Determine the (x, y) coordinate at the center of the cell enclosing the given text.  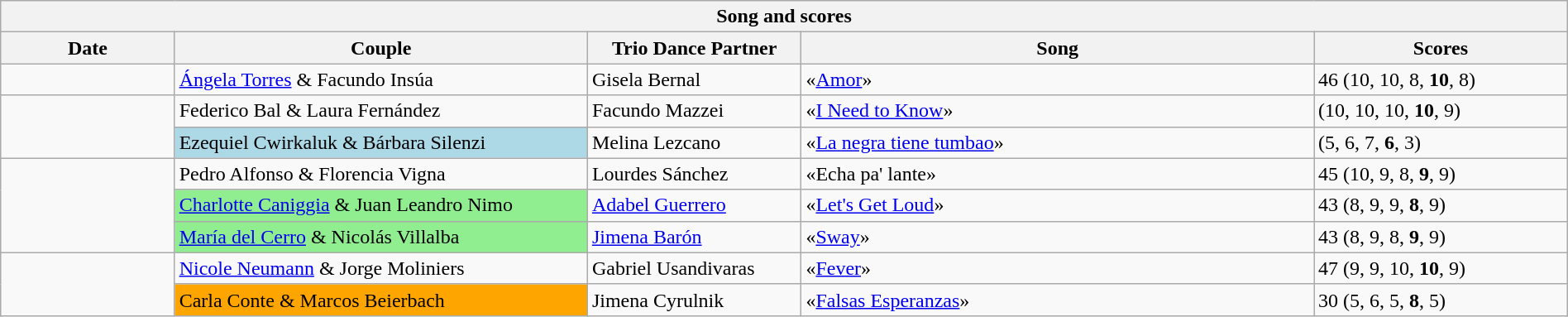
Federico Bal & Laura Fernández (380, 111)
Facundo Mazzei (695, 111)
Ezequiel Cwirkaluk & Bárbara Silenzi (380, 142)
Nicole Neumann & Jorge Moliniers (380, 268)
Ángela Torres & Facundo Insúa (380, 79)
«I Need to Know» (1058, 111)
Carla Conte & Marcos Beierbach (380, 300)
Date (88, 48)
Melina Lezcano (695, 142)
Adabel Guerrero (695, 205)
Trio Dance Partner (695, 48)
Jimena Cyrulnik (695, 300)
«La negra tiene tumbao» (1058, 142)
43 (8, 9, 8, 9, 9) (1441, 237)
46 (10, 10, 8, 10, 8) (1441, 79)
Pedro Alfonso & Florencia Vigna (380, 174)
Jimena Barón (695, 237)
«Sway» (1058, 237)
«Fever» (1058, 268)
María del Cerro & Nicolás Villalba (380, 237)
«Echa pa' lante» (1058, 174)
Gisela Bernal (695, 79)
«Falsas Esperanzas» (1058, 300)
30 (5, 6, 5, 8, 5) (1441, 300)
Song and scores (784, 17)
Charlotte Caniggia & Juan Leandro Nimo (380, 205)
47 (9, 9, 10, 10, 9) (1441, 268)
Lourdes Sánchez (695, 174)
Song (1058, 48)
Gabriel Usandivaras (695, 268)
(10, 10, 10, 10, 9) (1441, 111)
43 (8, 9, 9, 8, 9) (1441, 205)
«Amor» (1058, 79)
45 (10, 9, 8, 9, 9) (1441, 174)
(5, 6, 7, 6, 3) (1441, 142)
Couple (380, 48)
Scores (1441, 48)
«Let's Get Loud» (1058, 205)
